Extract the [x, y] coordinate from the center of the cell holding the provided text.  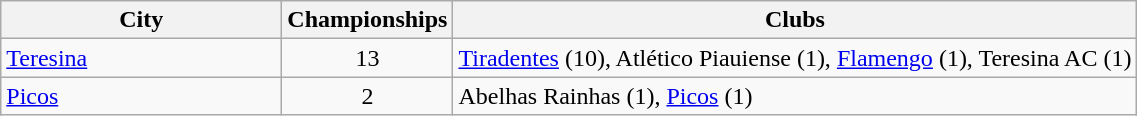
Tiradentes (10), Atlético Piauiense (1), Flamengo (1), Teresina AC (1) [795, 58]
Teresina [142, 58]
13 [368, 58]
Clubs [795, 20]
Picos [142, 96]
Abelhas Rainhas (1), Picos (1) [795, 96]
2 [368, 96]
City [142, 20]
Championships [368, 20]
